Return (X, Y) of the center of cell containing provided text 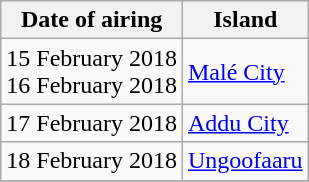
Ungoofaaru (245, 161)
Malé City (245, 72)
Addu City (245, 123)
Island (245, 20)
Date of airing (92, 20)
15 February 201816 February 2018 (92, 72)
18 February 2018 (92, 161)
17 February 2018 (92, 123)
